Capture the cell that displays the provided text and extract its (X, Y) central coordinate. 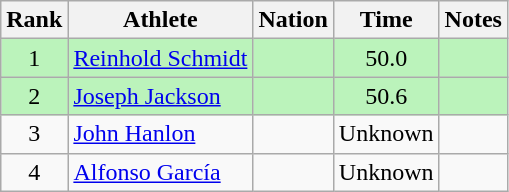
Nation (293, 20)
Joseph Jackson (160, 96)
Time (386, 20)
1 (34, 58)
2 (34, 96)
50.0 (386, 58)
50.6 (386, 96)
John Hanlon (160, 134)
Notes (473, 20)
3 (34, 134)
Alfonso García (160, 172)
Rank (34, 20)
Athlete (160, 20)
Reinhold Schmidt (160, 58)
4 (34, 172)
